Determine the [x, y] coordinate at the center of the cell enclosing the given text.  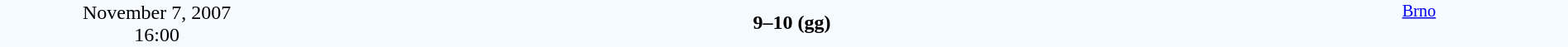
Brno [1419, 23]
9–10 (gg) [791, 22]
November 7, 200716:00 [157, 23]
